Locate the cell with the specified text and output its [x, y] center coordinate. 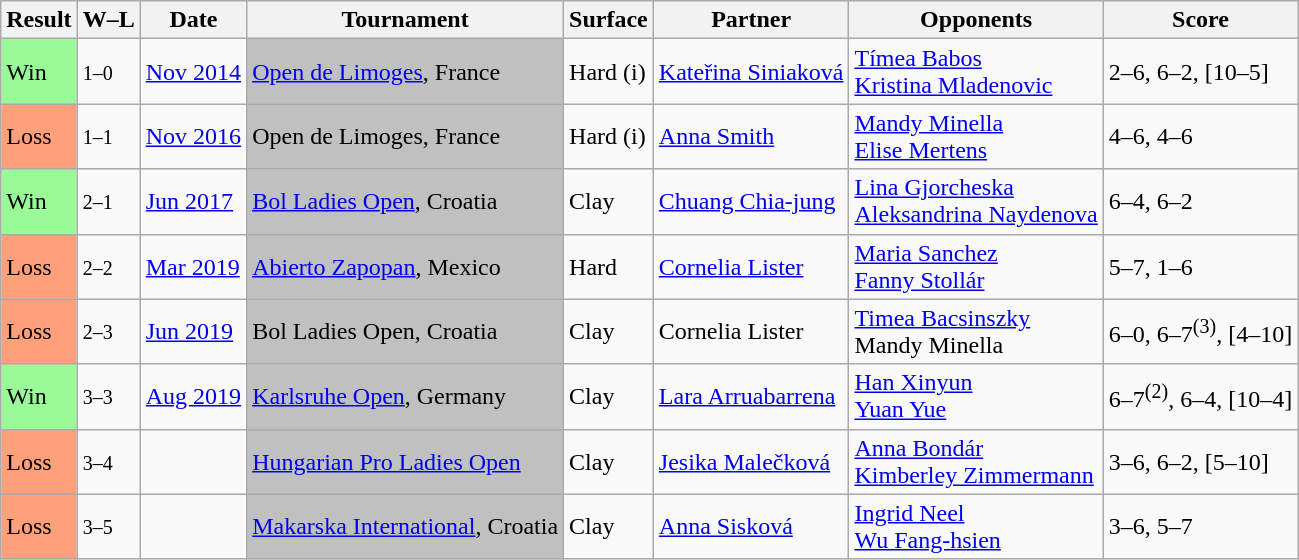
4–6, 4–6 [1200, 136]
Makarska International, Croatia [406, 526]
Chuang Chia-jung [751, 202]
6–4, 6–2 [1200, 202]
Ingrid Neel Wu Fang-hsien [976, 526]
Jun 2017 [193, 202]
2–1 [108, 202]
1–1 [108, 136]
Mar 2019 [193, 266]
Hard [609, 266]
3–3 [108, 396]
Nov 2016 [193, 136]
Anna Bondár Kimberley Zimmermann [976, 462]
Mandy Minella Elise Mertens [976, 136]
Kateřina Siniaková [751, 72]
Tournament [406, 20]
Partner [751, 20]
Abierto Zapopan, Mexico [406, 266]
2–6, 6–2, [10–5] [1200, 72]
Lara Arruabarrena [751, 396]
Jun 2019 [193, 332]
Maria Sanchez Fanny Stollár [976, 266]
Han Xinyun Yuan Yue [976, 396]
Score [1200, 20]
5–7, 1–6 [1200, 266]
Aug 2019 [193, 396]
Surface [609, 20]
3–6, 6–2, [5–10] [1200, 462]
Result [39, 20]
6–0, 6–7(3), [4–10] [1200, 332]
Anna Sisková [751, 526]
Hungarian Pro Ladies Open [406, 462]
3–5 [108, 526]
Jesika Malečková [751, 462]
3–4 [108, 462]
1–0 [108, 72]
6–7(2), 6–4, [10–4] [1200, 396]
Opponents [976, 20]
Karlsruhe Open, Germany [406, 396]
W–L [108, 20]
Tímea Babos Kristina Mladenovic [976, 72]
3–6, 5–7 [1200, 526]
Timea Bacsinszky Mandy Minella [976, 332]
2–2 [108, 266]
Date [193, 20]
Anna Smith [751, 136]
Lina Gjorcheska Aleksandrina Naydenova [976, 202]
2–3 [108, 332]
Nov 2014 [193, 72]
